For the text-containing cell, return its midpoint in [X, Y] coordinate format. 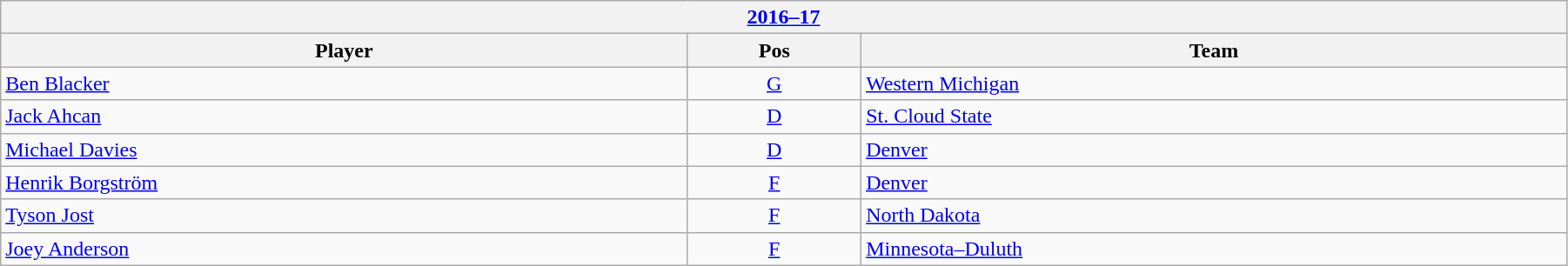
Player [345, 50]
Pos [774, 50]
Joey Anderson [345, 249]
Western Michigan [1215, 83]
Team [1215, 50]
Michael Davies [345, 150]
St. Cloud State [1215, 116]
Minnesota–Duluth [1215, 249]
2016–17 [784, 17]
Henrik Borgström [345, 183]
Tyson Jost [345, 216]
Jack Ahcan [345, 116]
Ben Blacker [345, 83]
North Dakota [1215, 216]
G [774, 83]
